From the cell containing the given text, extract its center point as [x, y] coordinate. 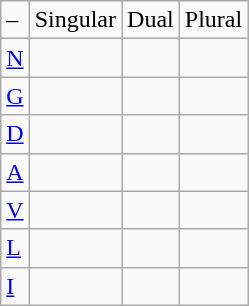
G [15, 96]
A [15, 172]
Dual [151, 20]
D [15, 134]
I [15, 286]
V [15, 210]
Singular [75, 20]
– [15, 20]
N [15, 58]
Plural [213, 20]
L [15, 248]
